Search for the cell housing the specified text and yield its [x, y] center coordinate. 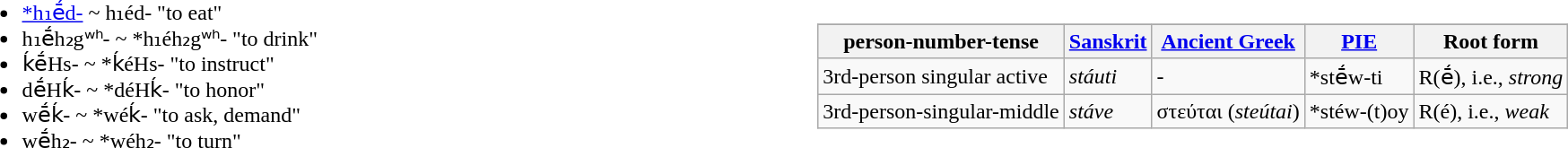
Ancient Greek [1228, 41]
3rd-person-singular-middle [942, 111]
person-number-tense [942, 41]
PIE [1359, 41]
Root form [1491, 41]
stáuti [1108, 76]
- [1228, 76]
Sanskrit [1108, 41]
3rd-person singular active [942, 76]
R(ḗ), i.e., strong [1491, 76]
*stḗw-ti [1359, 76]
*stéw-(t)oy [1359, 111]
stáve [1108, 111]
R(é), i.e., weak [1491, 111]
στεύται (steútai) [1228, 111]
